Return the (X, Y) coordinate for the center point of the cell that contains the specified text.  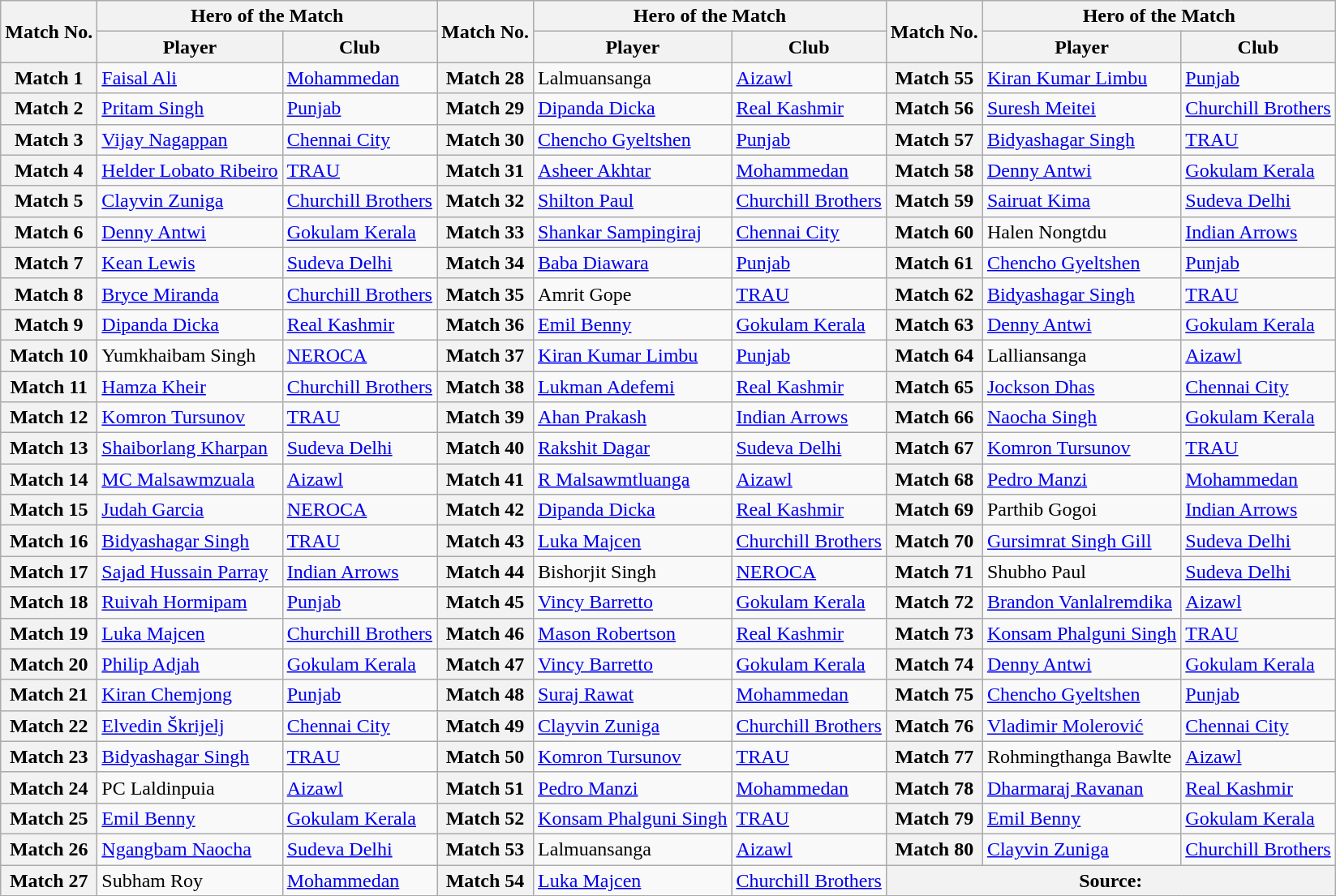
Match 51 (485, 787)
Match 5 (49, 201)
Match 42 (485, 510)
Match 34 (485, 263)
Mason Robertson (633, 633)
Match 12 (49, 418)
Match 46 (485, 633)
Rohmingthanga Bawlte (1081, 757)
Sairuat Kima (1081, 201)
Match 55 (934, 78)
Shaiborlang Kharpan (190, 448)
Suraj Rawat (633, 695)
Match 66 (934, 418)
Match 67 (934, 448)
Match 6 (49, 232)
Shilton Paul (633, 201)
Gursimrat Singh Gill (1081, 541)
Pritam Singh (190, 109)
Match 63 (934, 324)
Match 53 (485, 849)
Match 44 (485, 572)
Match 15 (49, 510)
Match 1 (49, 78)
Match 23 (49, 757)
Yumkhaibam Singh (190, 355)
Match 65 (934, 387)
Match 33 (485, 232)
Match 73 (934, 633)
Match 50 (485, 757)
Sajad Hussain Parray (190, 572)
Asheer Akhtar (633, 170)
Match 70 (934, 541)
Match 17 (49, 572)
Ngangbam Naocha (190, 849)
Match 8 (49, 294)
Parthib Gogoi (1081, 510)
Subham Roy (190, 880)
Vladimir Molerović (1081, 726)
Match 80 (934, 849)
Match 74 (934, 664)
Match 14 (49, 479)
Match 26 (49, 849)
Helder Lobato Ribeiro (190, 170)
Philip Adjah (190, 664)
MC Malsawmzuala (190, 479)
Match 38 (485, 387)
Match 36 (485, 324)
Match 35 (485, 294)
Match 18 (49, 602)
Match 62 (934, 294)
Match 28 (485, 78)
Match 20 (49, 664)
Jockson Dhas (1081, 387)
Match 16 (49, 541)
Match 10 (49, 355)
Match 30 (485, 139)
Match 56 (934, 109)
Match 58 (934, 170)
Naocha Singh (1081, 418)
Match 21 (49, 695)
Match 59 (934, 201)
Match 45 (485, 602)
Match 75 (934, 695)
Match 54 (485, 880)
Match 47 (485, 664)
Match 39 (485, 418)
Match 68 (934, 479)
Amrit Gope (633, 294)
Match 9 (49, 324)
Match 72 (934, 602)
Vijay Nagappan (190, 139)
Match 2 (49, 109)
Match 76 (934, 726)
Source: (1110, 880)
PC Laldinpuia (190, 787)
Bishorjit Singh (633, 572)
Shankar Sampingiraj (633, 232)
Match 52 (485, 818)
Match 19 (49, 633)
Brandon Vanlalremdika (1081, 602)
Match 43 (485, 541)
Ahan Prakash (633, 418)
Match 64 (934, 355)
Match 22 (49, 726)
Elvedin Škrijelj (190, 726)
Match 24 (49, 787)
Match 11 (49, 387)
Match 3 (49, 139)
Shubho Paul (1081, 572)
Match 25 (49, 818)
Match 7 (49, 263)
Match 13 (49, 448)
Match 29 (485, 109)
Match 49 (485, 726)
Match 61 (934, 263)
Halen Nongtdu (1081, 232)
Match 57 (934, 139)
Match 41 (485, 479)
Match 40 (485, 448)
Hamza Kheir (190, 387)
R Malsawmtluanga (633, 479)
Dharmaraj Ravanan (1081, 787)
Match 32 (485, 201)
Match 48 (485, 695)
Bryce Miranda (190, 294)
Match 77 (934, 757)
Lukman Adefemi (633, 387)
Match 37 (485, 355)
Match 31 (485, 170)
Match 60 (934, 232)
Match 27 (49, 880)
Judah Garcia (190, 510)
Suresh Meitei (1081, 109)
Ruivah Hormipam (190, 602)
Match 79 (934, 818)
Rakshit Dagar (633, 448)
Lalliansanga (1081, 355)
Match 71 (934, 572)
Baba Diawara (633, 263)
Faisal Ali (190, 78)
Match 78 (934, 787)
Kean Lewis (190, 263)
Kiran Chemjong (190, 695)
Match 69 (934, 510)
Match 4 (49, 170)
